Find where the given text appears and provide that cell's center as [X, Y] coordinate. 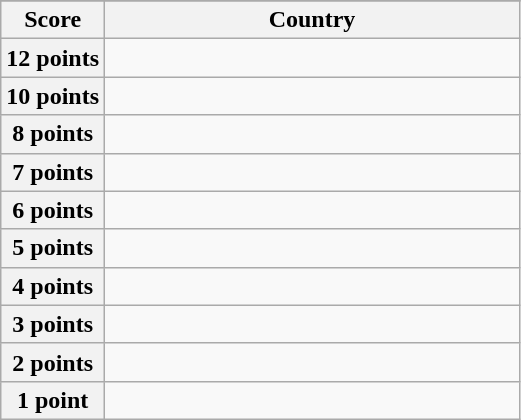
1 point [53, 400]
Score [53, 20]
2 points [53, 362]
7 points [53, 172]
5 points [53, 248]
10 points [53, 96]
Country [312, 20]
4 points [53, 286]
8 points [53, 134]
3 points [53, 324]
12 points [53, 58]
6 points [53, 210]
